Determine the [X, Y] coordinate at the center of the cell enclosing the given text.  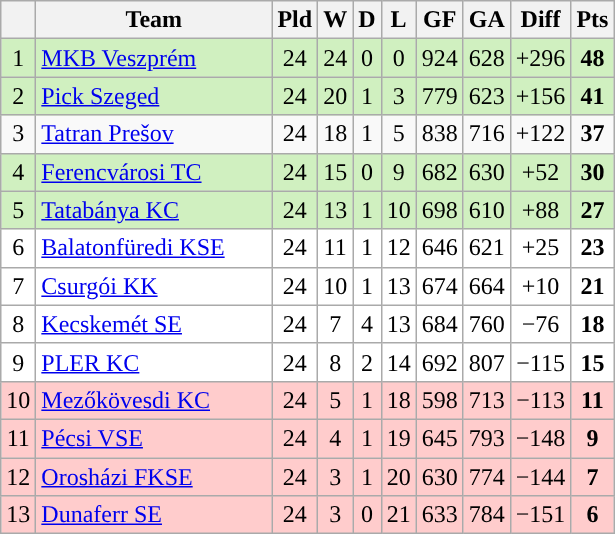
674 [440, 286]
623 [486, 96]
+10 [540, 286]
W [336, 20]
GA [486, 20]
L [398, 20]
784 [486, 515]
807 [486, 362]
774 [486, 477]
628 [486, 58]
48 [592, 58]
Dunaferr SE [154, 515]
−151 [540, 515]
+156 [540, 96]
Pld [295, 20]
Pécsi VSE [154, 438]
793 [486, 438]
633 [440, 515]
610 [486, 210]
−76 [540, 324]
+296 [540, 58]
41 [592, 96]
684 [440, 324]
+52 [540, 172]
Pick Szeged [154, 96]
Orosházi FKSE [154, 477]
682 [440, 172]
698 [440, 210]
Pts [592, 20]
30 [592, 172]
GF [440, 20]
−148 [540, 438]
−113 [540, 400]
621 [486, 248]
D [367, 20]
646 [440, 248]
Tatran Prešov [154, 134]
14 [398, 362]
838 [440, 134]
692 [440, 362]
Tatabánya KC [154, 210]
924 [440, 58]
Team [154, 20]
Mezőkövesdi KC [154, 400]
37 [592, 134]
+122 [540, 134]
664 [486, 286]
Kecskemét SE [154, 324]
598 [440, 400]
−144 [540, 477]
779 [440, 96]
Diff [540, 20]
PLER KC [154, 362]
Ferencvárosi TC [154, 172]
+25 [540, 248]
716 [486, 134]
Csurgói KK [154, 286]
27 [592, 210]
645 [440, 438]
760 [486, 324]
−115 [540, 362]
19 [398, 438]
+88 [540, 210]
23 [592, 248]
MKB Veszprém [154, 58]
Balatonfüredi KSE [154, 248]
713 [486, 400]
